Determine the (X, Y) coordinate at the center of the cell enclosing the given text.  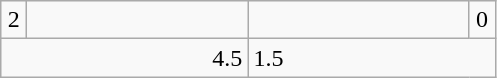
4.5 (124, 58)
2 (14, 20)
0 (482, 20)
1.5 (372, 58)
